Capture the cell that displays the provided text and extract its (x, y) central coordinate. 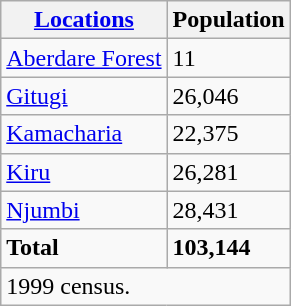
1999 census. (146, 286)
Kiru (84, 172)
Population (228, 20)
103,144 (228, 248)
Kamacharia (84, 134)
Total (84, 248)
28,431 (228, 210)
26,281 (228, 172)
22,375 (228, 134)
11 (228, 58)
26,046 (228, 96)
Gitugi (84, 96)
Locations (84, 20)
Njumbi (84, 210)
Aberdare Forest (84, 58)
